From the cell containing the given text, extract its center point as [X, Y] coordinate. 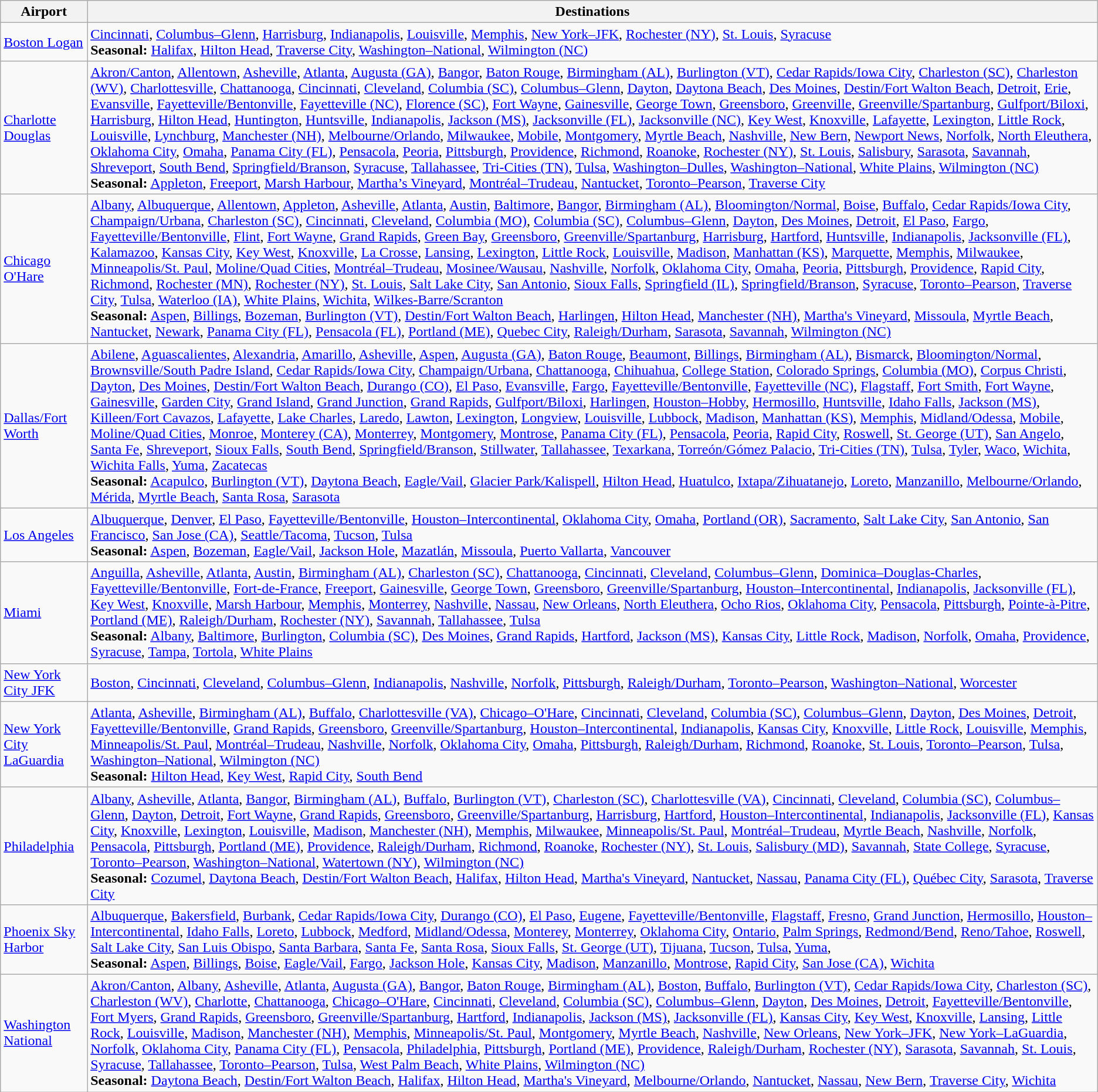
Philadelphia [44, 846]
New York City LaGuardia [44, 744]
Charlotte Douglas [44, 128]
Phoenix Sky Harbor [44, 940]
Dallas/Fort Worth [44, 426]
Chicago O'Hare [44, 269]
Boston Logan [44, 42]
Destinations [592, 12]
Airport [44, 12]
Washington National [44, 1033]
New York City JFK [44, 683]
Miami [44, 612]
Los Angeles [44, 535]
